From the cell containing the given text, extract its center point as (X, Y) coordinate. 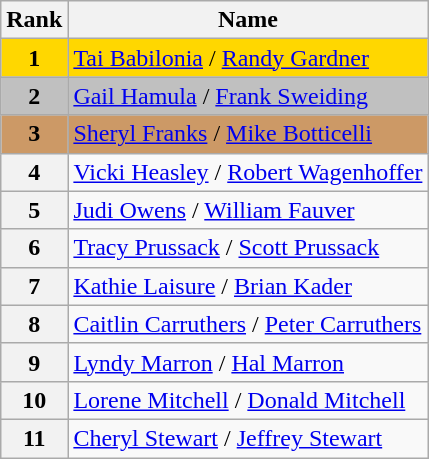
8 (34, 324)
Rank (34, 20)
5 (34, 210)
Tracy Prussack / Scott Prussack (248, 248)
Judi Owens / William Fauver (248, 210)
1 (34, 58)
Cheryl Stewart / Jeffrey Stewart (248, 438)
2 (34, 96)
11 (34, 438)
Lyndy Marron / Hal Marron (248, 362)
Kathie Laisure / Brian Kader (248, 286)
Sheryl Franks / Mike Botticelli (248, 134)
6 (34, 248)
Vicki Heasley / Robert Wagenhoffer (248, 172)
4 (34, 172)
3 (34, 134)
Gail Hamula / Frank Sweiding (248, 96)
9 (34, 362)
Tai Babilonia / Randy Gardner (248, 58)
Name (248, 20)
7 (34, 286)
Lorene Mitchell / Donald Mitchell (248, 400)
10 (34, 400)
Caitlin Carruthers / Peter Carruthers (248, 324)
